Detect which cell encompasses the target text, then output its (x, y) center coordinate. 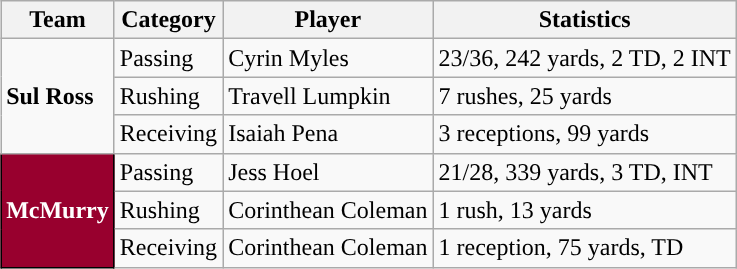
3 receptions, 99 yards (584, 134)
7 rushes, 25 yards (584, 96)
Category (168, 20)
Sul Ross (58, 96)
Statistics (584, 20)
Team (58, 20)
Cyrin Myles (328, 58)
1 rush, 13 yards (584, 210)
Player (328, 20)
21/28, 339 yards, 3 TD, INT (584, 172)
Jess Hoel (328, 172)
Travell Lumpkin (328, 96)
1 reception, 75 yards, TD (584, 248)
McMurry (58, 210)
Isaiah Pena (328, 134)
23/36, 242 yards, 2 TD, 2 INT (584, 58)
